Scan for the cell matching the given text and deliver its [x, y] coordinate at center. 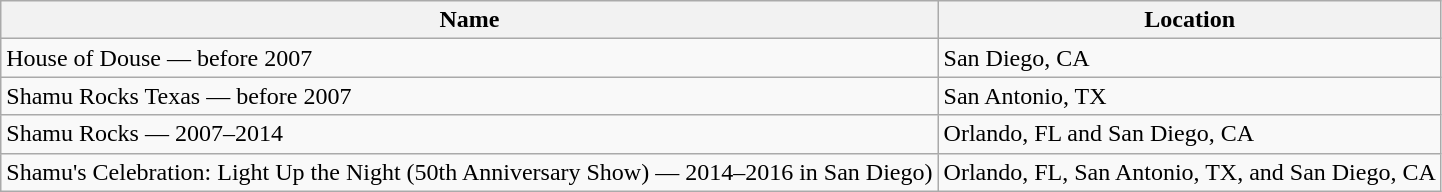
San Antonio, TX [1190, 96]
Location [1190, 20]
Orlando, FL and San Diego, CA [1190, 134]
Shamu Rocks Texas — before 2007 [470, 96]
Shamu Rocks — 2007–2014 [470, 134]
Name [470, 20]
Shamu's Celebration: Light Up the Night (50th Anniversary Show) — 2014–2016 in San Diego) [470, 172]
House of Douse — before 2007 [470, 58]
San Diego, CA [1190, 58]
Orlando, FL, San Antonio, TX, and San Diego, CA [1190, 172]
